Extract the (X, Y) coordinate from the center of the cell holding the provided text.  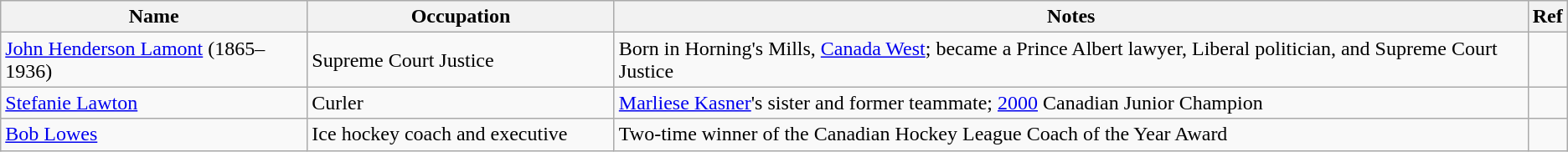
Ice hockey coach and executive (461, 134)
John Henderson Lamont (1865–1936) (154, 60)
Two-time winner of the Canadian Hockey League Coach of the Year Award (1070, 134)
Supreme Court Justice (461, 60)
Bob Lowes (154, 134)
Curler (461, 103)
Occupation (461, 17)
Notes (1070, 17)
Ref (1548, 17)
Stefanie Lawton (154, 103)
Name (154, 17)
Born in Horning's Mills, Canada West; became a Prince Albert lawyer, Liberal politician, and Supreme Court Justice (1070, 60)
Marliese Kasner's sister and former teammate; 2000 Canadian Junior Champion (1070, 103)
